From the cell containing the given text, extract its center point as (X, Y) coordinate. 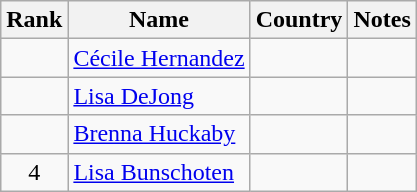
4 (34, 172)
Brenna Huckaby (159, 134)
Notes (382, 20)
Country (299, 20)
Name (159, 20)
Cécile Hernandez (159, 58)
Lisa DeJong (159, 96)
Lisa Bunschoten (159, 172)
Rank (34, 20)
